Return the [x, y] coordinate for the center point of the cell that contains the specified text.  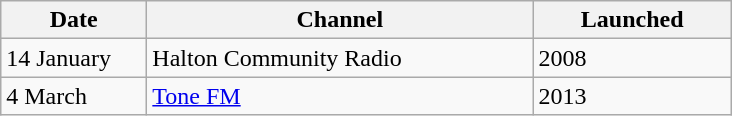
2008 [632, 58]
Date [74, 20]
Tone FM [340, 96]
14 January [74, 58]
Channel [340, 20]
4 March [74, 96]
Halton Community Radio [340, 58]
Launched [632, 20]
2013 [632, 96]
